Identify which cell holds the provided text, then report its [x, y] central coordinate. 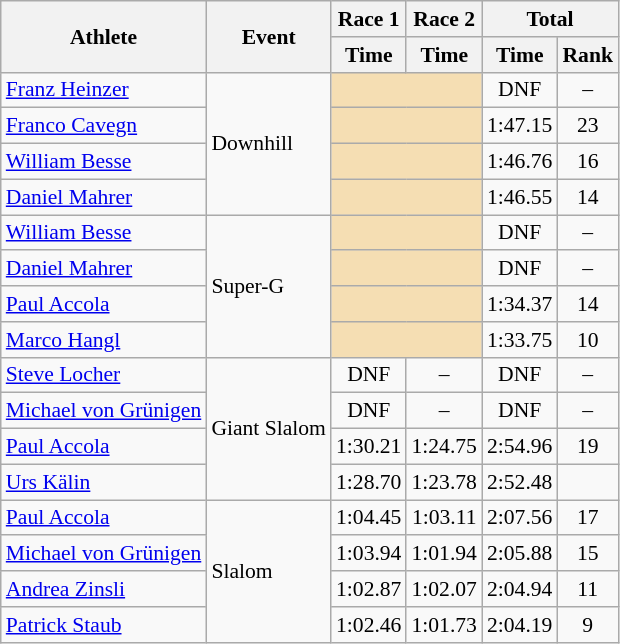
1:46.55 [520, 197]
Franco Cavegn [104, 126]
1:23.78 [444, 482]
1:03.94 [368, 554]
1:02.46 [368, 625]
2:54.96 [520, 447]
1:02.07 [444, 589]
Patrick Staub [104, 625]
Super-G [268, 286]
1:47.15 [520, 126]
2:52.48 [520, 482]
2:07.56 [520, 518]
9 [588, 625]
Race 2 [444, 19]
1:46.76 [520, 162]
1:28.70 [368, 482]
15 [588, 554]
1:02.87 [368, 589]
1:24.75 [444, 447]
2:04.94 [520, 589]
Giant Slalom [268, 428]
1:34.37 [520, 304]
Total [550, 19]
Franz Heinzer [104, 90]
Steve Locher [104, 375]
2:04.19 [520, 625]
1:03.11 [444, 518]
Andrea Zinsli [104, 589]
2:05.88 [520, 554]
Slalom [268, 571]
1:30.21 [368, 447]
23 [588, 126]
Downhill [268, 143]
1:01.94 [444, 554]
16 [588, 162]
1:04.45 [368, 518]
1:01.73 [444, 625]
Marco Hangl [104, 340]
Urs Kälin [104, 482]
Event [268, 36]
Athlete [104, 36]
Race 1 [368, 19]
19 [588, 447]
10 [588, 340]
11 [588, 589]
17 [588, 518]
1:33.75 [520, 340]
Rank [588, 55]
